Detect which cell encompasses the target text, then output its (X, Y) center coordinate. 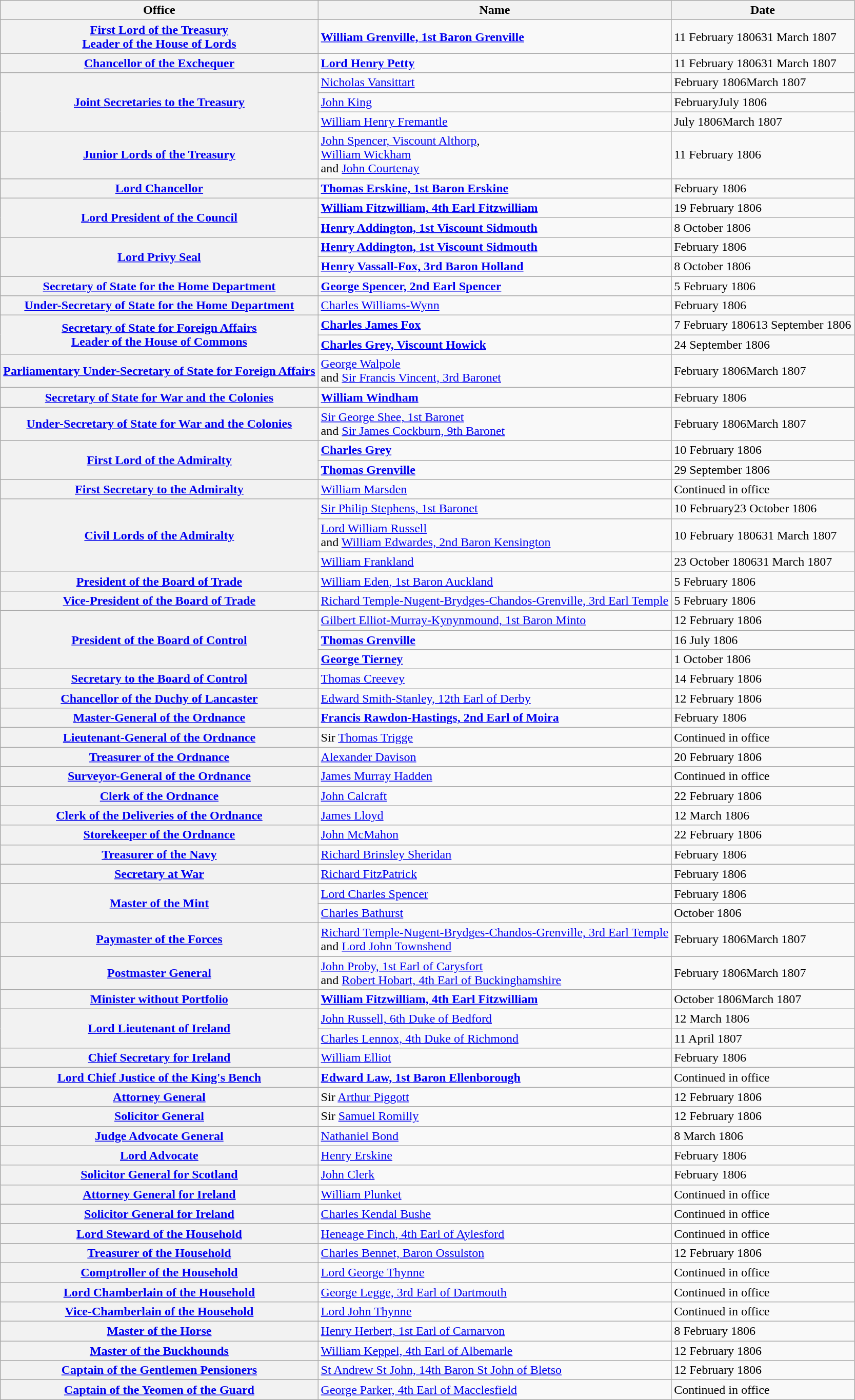
Richard FitzPatrick (494, 874)
Postmaster General (159, 972)
James Lloyd (494, 815)
Civil Lords of the Admiralty (159, 535)
11 April 1807 (763, 1038)
Comptroller of the Household (159, 1272)
29 September 1806 (763, 470)
Master of the Horse (159, 1331)
Sir George Shee, 1st Baronetand Sir James Cockburn, 9th Baronet (494, 424)
Judge Advocate General (159, 1136)
First Secretary to the Admiralty (159, 489)
Secretary of State for War and the Colonies (159, 397)
Edward Law, 1st Baron Ellenborough (494, 1077)
John McMahon (494, 835)
Chief Secretary for Ireland (159, 1058)
Name (494, 10)
Chancellor of the Duchy of Lancaster (159, 698)
Lord John Thynne (494, 1312)
Attorney General (159, 1097)
23 October 180631 March 1807 (763, 562)
Richard Brinsley Sheridan (494, 854)
Office (159, 10)
Sir Samuel Romilly (494, 1116)
Sir Philip Stephens, 1st Baronet (494, 509)
Gilbert Elliot-Murray-Kynynmound, 1st Baron Minto (494, 620)
Lord Charles Spencer (494, 893)
Charles Grey, Viscount Howick (494, 345)
Captain of the Gentlemen Pensioners (159, 1370)
19 February 1806 (763, 208)
Charles Kendal Bushe (494, 1214)
First Lord of the Admiralty (159, 460)
George Parker, 4th Earl of Macclesfield (494, 1390)
William Keppel, 4th Earl of Albemarle (494, 1351)
Treasurer of the Navy (159, 854)
10 February 180631 March 1807 (763, 535)
President of the Board of Control (159, 639)
Lord Chief Justice of the King's Bench (159, 1077)
October 1806March 1807 (763, 999)
Lord Henry Petty (494, 63)
Francis Rawdon-Hastings, 2nd Earl of Moira (494, 718)
Date (763, 10)
Junior Lords of the Treasury (159, 155)
Captain of the Yeomen of the Guard (159, 1390)
George Walpoleand Sir Francis Vincent, 3rd Baronet (494, 371)
James Murray Hadden (494, 776)
Sir Arthur Piggott (494, 1097)
John Proby, 1st Earl of Carysfortand Robert Hobart, 4th Earl of Buckinghamshire (494, 972)
Secretary of State for Foreign AffairsLeader of the House of Commons (159, 335)
1 October 1806 (763, 659)
Nathaniel Bond (494, 1136)
Chancellor of the Exchequer (159, 63)
President of the Board of Trade (159, 581)
William Grenville, 1st Baron Grenville (494, 37)
8 March 1806 (763, 1136)
William Eden, 1st Baron Auckland (494, 581)
Master of the Mint (159, 903)
Solicitor General (159, 1116)
Attorney General for Ireland (159, 1194)
7 February 180613 September 1806 (763, 325)
Lord George Thynne (494, 1272)
Lord Chancellor (159, 188)
Lieutenant-General of the Ordnance (159, 737)
July 1806March 1807 (763, 122)
George Tierney (494, 659)
Heneage Finch, 4th Earl of Aylesford (494, 1233)
11 February 1806 (763, 155)
Lord Privy Seal (159, 256)
William Marsden (494, 489)
Solicitor General for Ireland (159, 1214)
8 February 1806 (763, 1331)
Richard Temple-Nugent-Brydges-Chandos-Grenville, 3rd Earl Templeand Lord John Townshend (494, 939)
Secretary at War (159, 874)
George Legge, 3rd Earl of Dartmouth (494, 1292)
Edward Smith-Stanley, 12th Earl of Derby (494, 698)
Alexander Davison (494, 757)
Treasurer of the Household (159, 1253)
John Spencer, Viscount Althorp,William Wickhamand John Courtenay (494, 155)
Master of the Buckhounds (159, 1351)
Joint Secretaries to the Treasury (159, 102)
Secretary of State for the Home Department (159, 286)
John King (494, 102)
John Russell, 6th Duke of Bedford (494, 1019)
16 July 1806 (763, 639)
Clerk of the Ordnance (159, 796)
William Henry Fremantle (494, 122)
Parliamentary Under-Secretary of State for Foreign Affairs (159, 371)
George Spencer, 2nd Earl Spencer (494, 286)
Thomas Creevey (494, 679)
Lord Chamberlain of the Household (159, 1292)
24 September 1806 (763, 345)
St Andrew St John, 14th Baron St John of Bletso (494, 1370)
John Calcraft (494, 796)
Henry Vassall-Fox, 3rd Baron Holland (494, 266)
William Frankland (494, 562)
Lord Steward of the Household (159, 1233)
Paymaster of the Forces (159, 939)
Lord President of the Council (159, 217)
20 February 1806 (763, 757)
Charles James Fox (494, 325)
Clerk of the Deliveries of the Ordnance (159, 815)
Sir Thomas Trigge (494, 737)
Charles Bennet, Baron Ossulston (494, 1253)
William Elliot (494, 1058)
Henry Herbert, 1st Earl of Carnarvon (494, 1331)
Solicitor General for Scotland (159, 1175)
14 February 1806 (763, 679)
Charles Grey (494, 450)
Nicholas Vansittart (494, 83)
10 February23 October 1806 (763, 509)
FebruaryJuly 1806 (763, 102)
Charles Lennox, 4th Duke of Richmond (494, 1038)
Secretary to the Board of Control (159, 679)
Henry Erskine (494, 1155)
Lord William Russelland William Edwardes, 2nd Baron Kensington (494, 535)
Lord Advocate (159, 1155)
Lord Lieutenant of Ireland (159, 1029)
Treasurer of the Ordnance (159, 757)
Minister without Portfolio (159, 999)
Surveyor-General of the Ordnance (159, 776)
October 1806 (763, 913)
William Plunket (494, 1194)
John Clerk (494, 1175)
10 February 1806 (763, 450)
Under-Secretary of State for War and the Colonies (159, 424)
Master-General of the Ordnance (159, 718)
Storekeeper of the Ordnance (159, 835)
Under-Secretary of State for the Home Department (159, 306)
Vice-Chamberlain of the Household (159, 1312)
Richard Temple-Nugent-Brydges-Chandos-Grenville, 3rd Earl Temple (494, 601)
Charles Williams-Wynn (494, 306)
Thomas Erskine, 1st Baron Erskine (494, 188)
First Lord of the TreasuryLeader of the House of Lords (159, 37)
Vice-President of the Board of Trade (159, 601)
William Windham (494, 397)
Charles Bathurst (494, 913)
